For the text-containing cell, return its midpoint in [x, y] coordinate format. 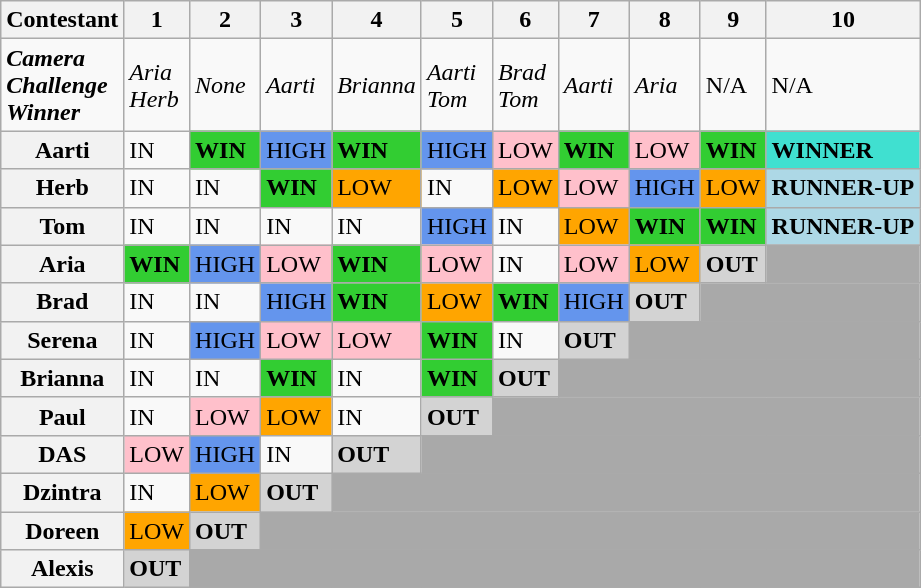
4 [377, 20]
Doreen [62, 531]
7 [594, 20]
None [226, 85]
WINNER [843, 150]
Brad [62, 302]
Alexis [62, 569]
2 [226, 20]
6 [525, 20]
9 [733, 20]
10 [843, 20]
AartiTom [456, 85]
Tom [62, 226]
Serena [62, 340]
Dzintra [62, 492]
Contestant [62, 20]
BradTom [525, 85]
Paul [62, 416]
1 [157, 20]
DAS [62, 454]
3 [296, 20]
AriaHerb [157, 85]
Herb [62, 188]
8 [664, 20]
CameraChallengeWinner [62, 85]
5 [456, 20]
